Scan for the cell matching the given text and deliver its [X, Y] coordinate at center. 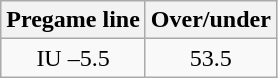
IU –5.5 [74, 58]
53.5 [210, 58]
Pregame line [74, 20]
Over/under [210, 20]
